Output the [X, Y] coordinate of the center of the cell containing the given text.  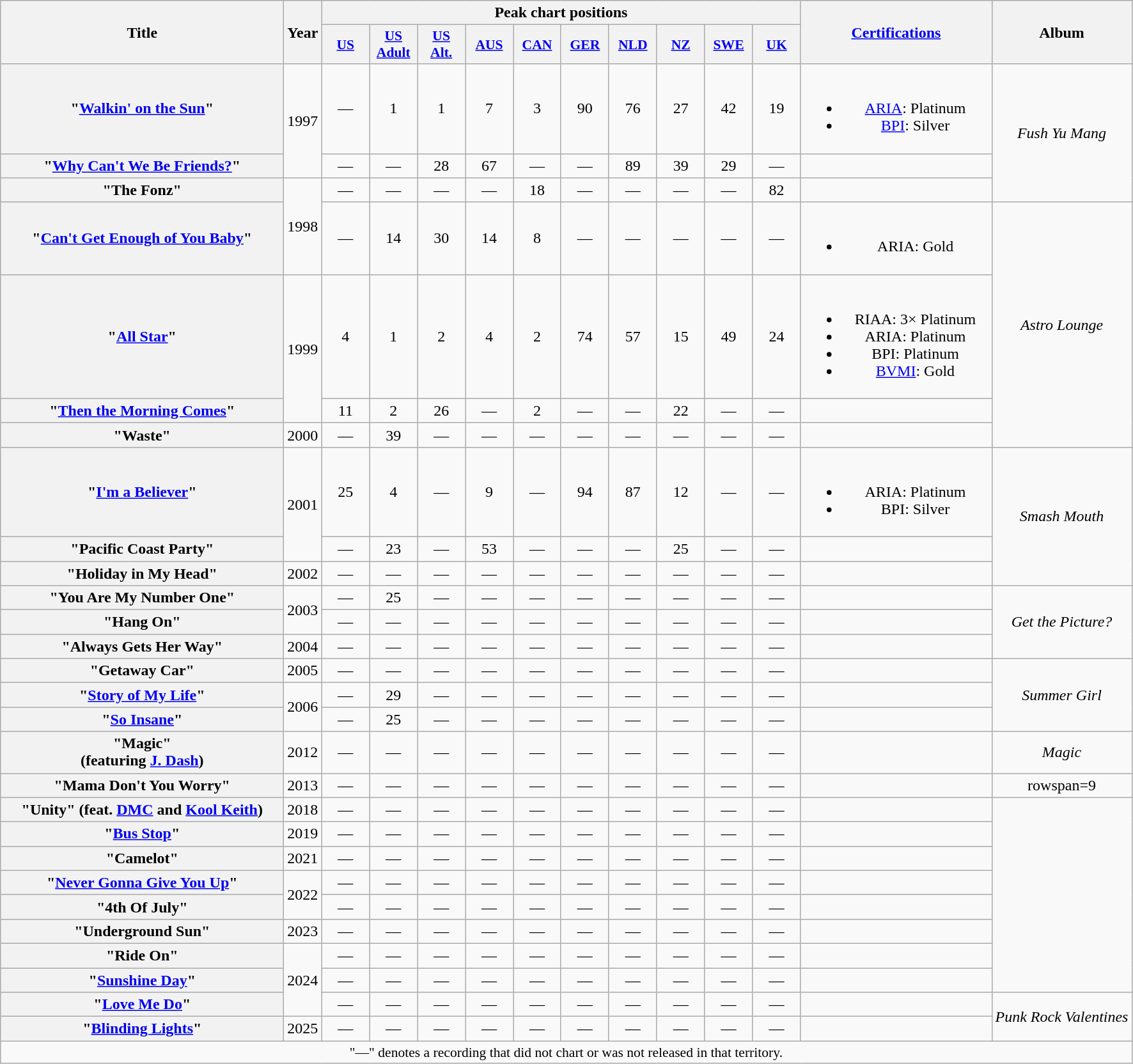
2025 [303, 1029]
2006 [303, 707]
"Sunshine Day" [142, 980]
67 [490, 166]
Album [1061, 32]
Summer Girl [1061, 695]
ARIA: Gold [896, 238]
1998 [303, 226]
2024 [303, 980]
Punk Rock Valentines [1061, 1017]
"Mama Don't You Worry" [142, 785]
94 [584, 492]
2013 [303, 785]
rowspan=9 [1061, 785]
"You Are My Number One" [142, 598]
"Walkin' on the Sun" [142, 109]
USAdult [394, 45]
42 [729, 109]
"The Fonz" [142, 190]
Year [303, 32]
22 [680, 411]
"All Star" [142, 336]
GER [584, 45]
"Camelot" [142, 858]
Fush Yu Mang [1061, 133]
"Underground Sun" [142, 931]
Magic [1061, 752]
"Holiday in My Head" [142, 574]
"Magic"(featuring J. Dash) [142, 752]
9 [490, 492]
74 [584, 336]
Title [142, 32]
SWE [729, 45]
30 [441, 238]
Peak chart positions [561, 13]
"Hang On" [142, 622]
1997 [303, 121]
49 [729, 336]
AUS [490, 45]
2019 [303, 834]
2002 [303, 574]
12 [680, 492]
"Never Gonna Give You Up" [142, 882]
2021 [303, 858]
2000 [303, 435]
11 [345, 411]
7 [490, 109]
Get the Picture? [1061, 622]
2018 [303, 810]
90 [584, 109]
NZ [680, 45]
2005 [303, 671]
RIAA: 3× PlatinumARIA: PlatinumBPI: PlatinumBVMI: Gold [896, 336]
Astro Lounge [1061, 325]
82 [776, 190]
2012 [303, 752]
"Always Gets Her Way" [142, 646]
"Why Can't We Be Friends?" [142, 166]
"Blinding Lights" [142, 1029]
Smash Mouth [1061, 516]
2001 [303, 504]
3 [537, 109]
"4th Of July" [142, 907]
US [345, 45]
15 [680, 336]
27 [680, 109]
"So Insane" [142, 719]
28 [441, 166]
"Bus Stop" [142, 834]
23 [394, 549]
24 [776, 336]
"Can't Get Enough of You Baby" [142, 238]
"Pacific Coast Party" [142, 549]
UK [776, 45]
"I'm a Believer" [142, 492]
8 [537, 238]
"—" denotes a recording that did not chart or was not released in that territory. [566, 1052]
89 [633, 166]
19 [776, 109]
"Ride On" [142, 955]
"Getaway Car" [142, 671]
CAN [537, 45]
87 [633, 492]
2004 [303, 646]
57 [633, 336]
"Then the Morning Comes" [142, 411]
2023 [303, 931]
18 [537, 190]
"Story of My Life" [142, 695]
NLD [633, 45]
"Waste" [142, 435]
1999 [303, 348]
2022 [303, 895]
"Unity" (feat. DMC and Kool Keith) [142, 810]
USAlt. [441, 45]
26 [441, 411]
"Love Me Do" [142, 1005]
76 [633, 109]
53 [490, 549]
2003 [303, 610]
Certifications [896, 32]
